Find where the given text appears and provide that cell's center as (x, y) coordinate. 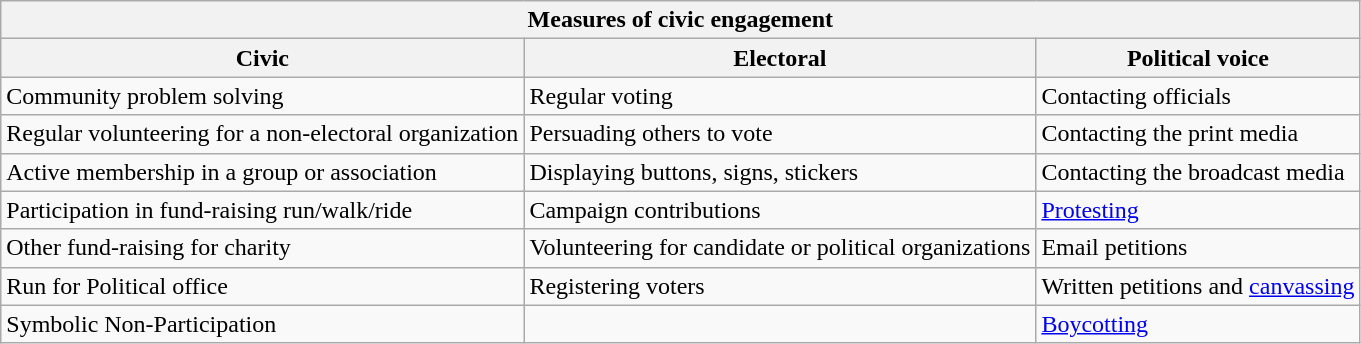
Protesting (1198, 210)
Civic (262, 58)
Campaign contributions (780, 210)
Email petitions (1198, 248)
Electoral (780, 58)
Symbolic Non-Participation (262, 324)
Active membership in a group or association (262, 172)
Community problem solving (262, 96)
Regular voting (780, 96)
Participation in fund-raising run/walk/ride (262, 210)
Registering voters (780, 286)
Contacting the print media (1198, 134)
Other fund-raising for charity (262, 248)
Volunteering for candidate or political organizations (780, 248)
Contacting officials (1198, 96)
Persuading others to vote (780, 134)
Measures of civic engagement (680, 20)
Political voice (1198, 58)
Contacting the broadcast media (1198, 172)
Boycotting (1198, 324)
Regular volunteering for a non-electoral organization (262, 134)
Written petitions and canvassing (1198, 286)
Displaying buttons, signs, stickers (780, 172)
Run for Political office (262, 286)
